Output the [x, y] coordinate of the center of the cell containing the given text.  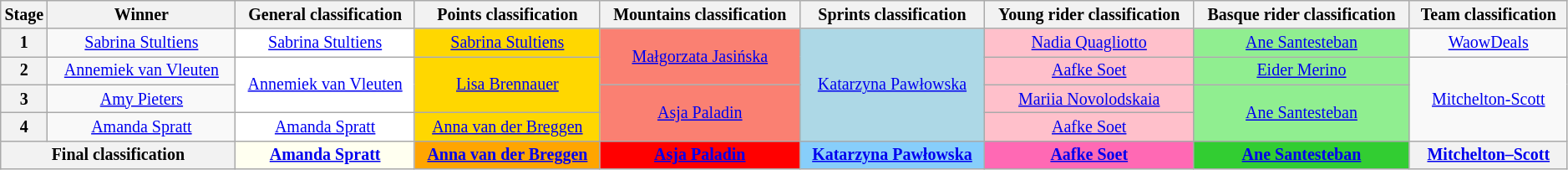
Mitchelton–Scott [1489, 154]
4 [24, 127]
Points classification [507, 15]
Team classification [1489, 15]
General classification [325, 15]
Stage [24, 15]
WaowDeals [1489, 44]
Basque rider classification [1302, 15]
Amy Pieters [142, 99]
1 [24, 44]
Mariia Novolodskaia [1089, 99]
Young rider classification [1089, 15]
3 [24, 99]
Final classification [119, 154]
Małgorzata Jasińska [700, 57]
Lisa Brennauer [507, 85]
Sprints classification [892, 15]
Nadia Quagliotto [1089, 44]
Eider Merino [1302, 70]
Winner [142, 15]
2 [24, 70]
Mitchelton-Scott [1489, 99]
Mountains classification [700, 15]
